Return the (X, Y) coordinate for the center point of the cell that contains the specified text.  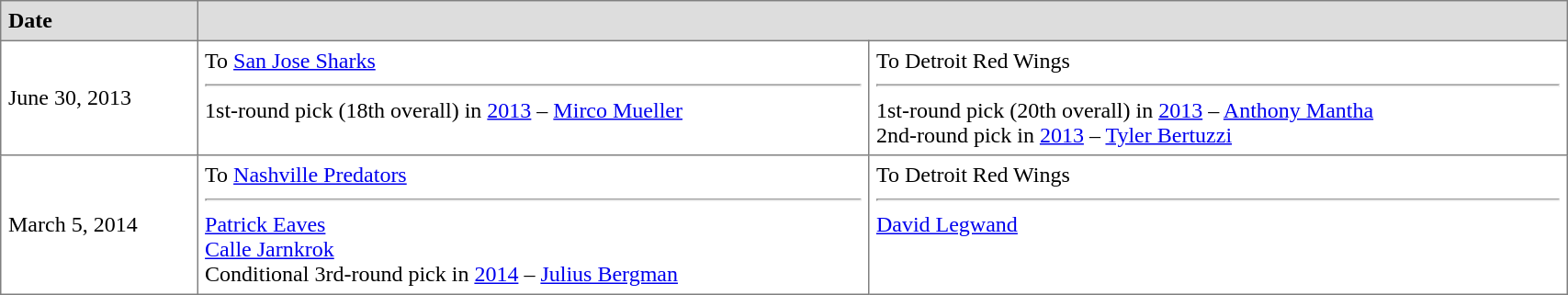
To Nashville Predators Patrick EavesCalle JarnkrokConditional 3rd-round pick in 2014 – Julius Bergman (533, 225)
To Detroit Red Wings 1st-round pick (20th overall) in 2013 – Anthony Mantha2nd-round pick in 2013 – Tyler Bertuzzi (1218, 97)
To San Jose Sharks 1st-round pick (18th overall) in 2013 – Mirco Mueller (533, 97)
June 30, 2013 (99, 97)
March 5, 2014 (99, 225)
Date (99, 21)
To Detroit Red Wings David Legwand (1218, 225)
